Locate the cell with the specified text and output its [x, y] center coordinate. 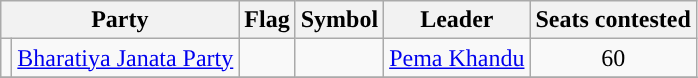
60 [613, 58]
Symbol [339, 20]
Party [120, 20]
Bharatiya Janata Party [126, 58]
Flag [267, 20]
Pema Khandu [457, 58]
Leader [457, 20]
Seats contested [613, 20]
